Provide the (X, Y) coordinate of the cell's center where the given text is located.  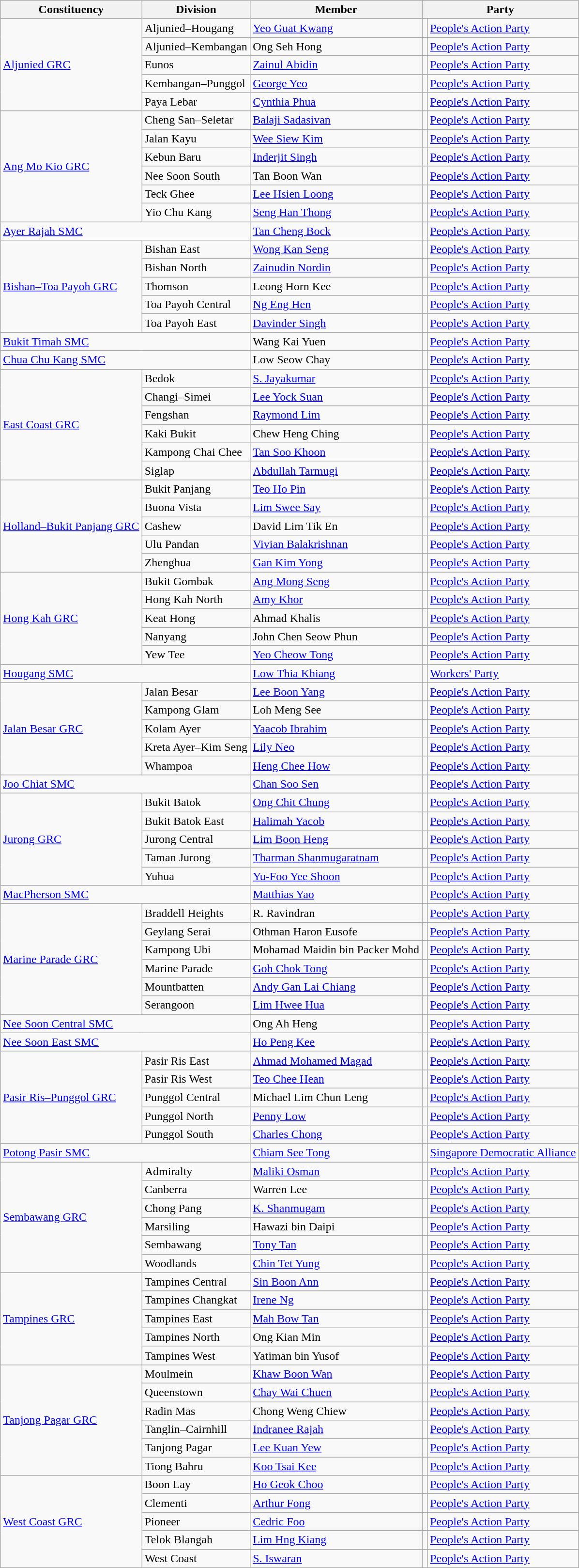
Yeo Guat Kwang (336, 28)
Bishan–Toa Payoh GRC (71, 286)
Wang Kai Yuen (336, 342)
Tharman Shanmugaratnam (336, 858)
Amy Khor (336, 600)
Kampong Glam (196, 710)
Goh Chok Tong (336, 968)
Sembawang GRC (71, 1217)
Bukit Timah SMC (125, 342)
Lee Yock Suan (336, 397)
Siglap (196, 470)
Aljunied–Hougang (196, 28)
Nee Soon South (196, 175)
Charles Chong (336, 1134)
Ong Chit Chung (336, 802)
S. Iswaran (336, 1558)
Tampines West (196, 1355)
Ho Geok Choo (336, 1485)
Yaacob Ibrahim (336, 729)
Indranee Rajah (336, 1429)
Taman Jurong (196, 858)
Ng Eng Hen (336, 305)
Pioneer (196, 1521)
Aljunied–Kembangan (196, 47)
Hong Kah GRC (71, 618)
Radin Mas (196, 1411)
Seng Han Thong (336, 212)
Lily Neo (336, 747)
Tampines East (196, 1319)
Hong Kah North (196, 600)
Lee Boon Yang (336, 692)
Whampoa (196, 765)
Yeo Cheow Tong (336, 655)
Yew Tee (196, 655)
Nanyang (196, 637)
Chew Heng Ching (336, 434)
Bukit Batok East (196, 821)
Wee Siew Kim (336, 139)
Punggol North (196, 1116)
Admiralty (196, 1171)
Tan Cheng Bock (336, 231)
Workers' Party (503, 673)
Canberra (196, 1190)
Buona Vista (196, 507)
Ahmad Khalis (336, 618)
Telok Blangah (196, 1540)
David Lim Tik En (336, 526)
Ayer Rajah SMC (125, 231)
Punggol South (196, 1134)
Fengshan (196, 415)
Ang Mo Kio GRC (71, 166)
Keat Hong (196, 618)
Michael Lim Chun Leng (336, 1097)
K. Shanmugam (336, 1208)
Bishan North (196, 268)
Halimah Yacob (336, 821)
Tiong Bahru (196, 1466)
Pasir Ris East (196, 1060)
Moulmein (196, 1374)
Low Thia Khiang (336, 673)
West Coast GRC (71, 1521)
Gan Kim Yong (336, 563)
Ong Seh Hong (336, 47)
Koo Tsai Kee (336, 1466)
West Coast (196, 1558)
Chong Weng Chiew (336, 1411)
Lim Hwee Hua (336, 1005)
Andy Gan Lai Chiang (336, 987)
Bukit Gombak (196, 581)
Tanglin–Cairnhill (196, 1429)
Loh Meng See (336, 710)
Heng Chee How (336, 765)
Pasir Ris–Punggol GRC (71, 1097)
Jurong GRC (71, 839)
Yatiman bin Yusof (336, 1355)
Paya Lebar (196, 102)
Chan Soo Sen (336, 784)
Cynthia Phua (336, 102)
Pasir Ris West (196, 1079)
Teo Ho Pin (336, 489)
Lee Kuan Yew (336, 1448)
Singapore Democratic Alliance (503, 1153)
Lim Swee Say (336, 507)
Ahmad Mohamed Magad (336, 1060)
Arthur Fong (336, 1503)
Sembawang (196, 1245)
Bishan East (196, 249)
Jalan Besar (196, 692)
Division (196, 10)
Matthias Yao (336, 895)
Eunos (196, 65)
Bedok (196, 378)
Irene Ng (336, 1300)
Aljunied GRC (71, 65)
Kampong Chai Chee (196, 452)
Tanjong Pagar (196, 1448)
Mah Bow Tan (336, 1319)
Chua Chu Kang SMC (125, 360)
Marine Parade GRC (71, 959)
Chay Wai Chuen (336, 1392)
Marsiling (196, 1226)
Potong Pasir SMC (125, 1153)
Holland–Bukit Panjang GRC (71, 526)
Cashew (196, 526)
Punggol Central (196, 1097)
Tampines North (196, 1337)
Balaji Sadasivan (336, 120)
S. Jayakumar (336, 378)
George Yeo (336, 83)
Yuhua (196, 876)
Constituency (71, 10)
Bukit Panjang (196, 489)
MacPherson SMC (125, 895)
Vivian Balakrishnan (336, 544)
Ong Ah Heng (336, 1024)
Wong Kan Seng (336, 249)
Serangoon (196, 1005)
Ulu Pandan (196, 544)
Tan Soo Khoon (336, 452)
Geylang Serai (196, 931)
Raymond Lim (336, 415)
Lee Hsien Loong (336, 194)
Marine Parade (196, 968)
Yu-Foo Yee Shoon (336, 876)
Lim Hng Kiang (336, 1540)
Cheng San–Seletar (196, 120)
Zainul Abidin (336, 65)
Othman Haron Eusofe (336, 931)
Kembangan–Punggol (196, 83)
Thomson (196, 286)
John Chen Seow Phun (336, 637)
Tan Boon Wan (336, 175)
Zhenghua (196, 563)
Jalan Besar GRC (71, 729)
Kebun Baru (196, 157)
R. Ravindran (336, 913)
Hougang SMC (125, 673)
Jalan Kayu (196, 139)
Jurong Central (196, 839)
Ong Kian Min (336, 1337)
Woodlands (196, 1263)
Ang Mong Seng (336, 581)
Zainudin Nordin (336, 268)
Member (336, 10)
Changi–Simei (196, 397)
Mountbatten (196, 987)
Chiam See Tong (336, 1153)
Ho Peng Kee (336, 1042)
Mohamad Maidin bin Packer Mohd (336, 950)
Chin Tet Yung (336, 1263)
Tony Tan (336, 1245)
Kaki Bukit (196, 434)
Kreta Ayer–Kim Seng (196, 747)
Lim Boon Heng (336, 839)
Hawazi bin Daipi (336, 1226)
Braddell Heights (196, 913)
Tanjong Pagar GRC (71, 1420)
Low Seow Chay (336, 360)
Inderjit Singh (336, 157)
Kampong Ubi (196, 950)
Nee Soon Central SMC (125, 1024)
Tampines Central (196, 1282)
Teck Ghee (196, 194)
Nee Soon East SMC (125, 1042)
East Coast GRC (71, 424)
Boon Lay (196, 1485)
Kolam Ayer (196, 729)
Warren Lee (336, 1190)
Maliki Osman (336, 1171)
Joo Chiat SMC (125, 784)
Penny Low (336, 1116)
Toa Payoh Central (196, 305)
Queenstown (196, 1392)
Tampines Changkat (196, 1300)
Khaw Boon Wan (336, 1374)
Bukit Batok (196, 802)
Leong Horn Kee (336, 286)
Teo Chee Hean (336, 1079)
Cedric Foo (336, 1521)
Toa Payoh East (196, 323)
Davinder Singh (336, 323)
Tampines GRC (71, 1319)
Yio Chu Kang (196, 212)
Clementi (196, 1503)
Sin Boon Ann (336, 1282)
Party (501, 10)
Chong Pang (196, 1208)
Abdullah Tarmugi (336, 470)
